Capture the cell that displays the provided text and extract its [x, y] central coordinate. 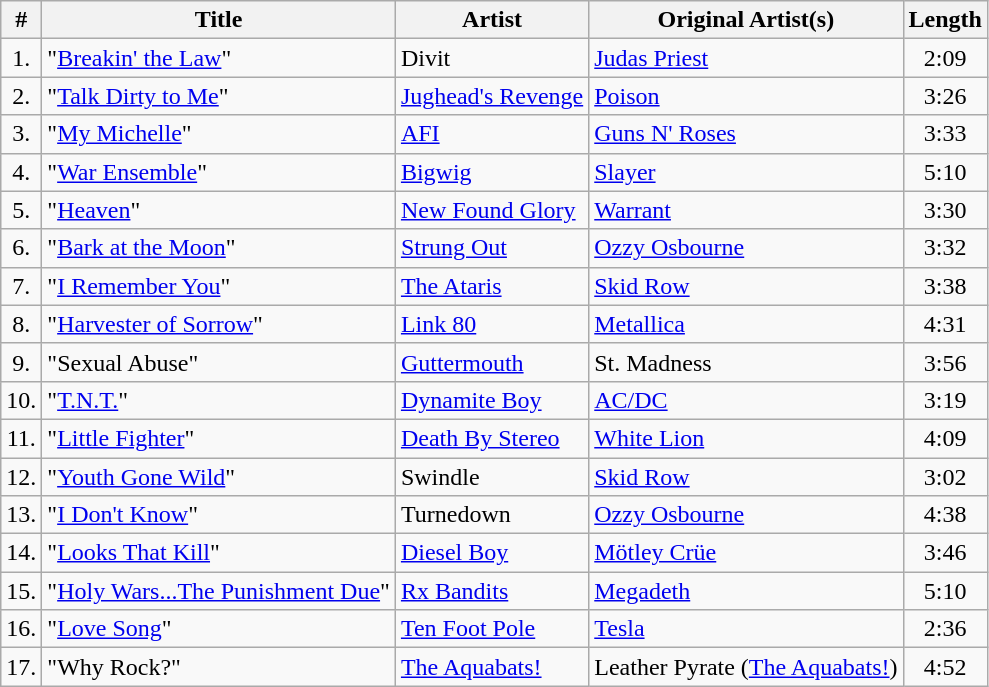
Title [219, 20]
Bigwig [492, 172]
The Aquabats! [492, 667]
St. Madness [746, 362]
Dynamite Boy [492, 400]
Mötley Crüe [746, 553]
"Why Rock?" [219, 667]
9. [22, 362]
4:52 [945, 667]
Diesel Boy [492, 553]
"Sexual Abuse" [219, 362]
13. [22, 515]
"War Ensemble" [219, 172]
Divit [492, 58]
3:46 [945, 553]
10. [22, 400]
4:31 [945, 324]
5. [22, 210]
6. [22, 248]
Ten Foot Pole [492, 629]
Death By Stereo [492, 438]
AC/DC [746, 400]
Original Artist(s) [746, 20]
17. [22, 667]
"Little Fighter" [219, 438]
3:56 [945, 362]
Length [945, 20]
Rx Bandits [492, 591]
Metallica [746, 324]
7. [22, 286]
The Ataris [492, 286]
Judas Priest [746, 58]
Jughead's Revenge [492, 96]
"Heaven" [219, 210]
3:02 [945, 477]
Warrant [746, 210]
"My Michelle" [219, 134]
3:32 [945, 248]
"Holy Wars...The Punishment Due" [219, 591]
3. [22, 134]
"Talk Dirty to Me" [219, 96]
Leather Pyrate (The Aquabats!) [746, 667]
2:09 [945, 58]
16. [22, 629]
"I Remember You" [219, 286]
4. [22, 172]
Link 80 [492, 324]
New Found Glory [492, 210]
White Lion [746, 438]
Swindle [492, 477]
12. [22, 477]
14. [22, 553]
8. [22, 324]
"Youth Gone Wild" [219, 477]
Poison [746, 96]
"Harvester of Sorrow" [219, 324]
# [22, 20]
4:09 [945, 438]
Guns N' Roses [746, 134]
2:36 [945, 629]
AFI [492, 134]
"Breakin' the Law" [219, 58]
Strung Out [492, 248]
Guttermouth [492, 362]
4:38 [945, 515]
3:26 [945, 96]
"T.N.T." [219, 400]
Slayer [746, 172]
3:30 [945, 210]
3:33 [945, 134]
1. [22, 58]
Artist [492, 20]
15. [22, 591]
"Love Song" [219, 629]
Megadeth [746, 591]
11. [22, 438]
2. [22, 96]
"Looks That Kill" [219, 553]
3:19 [945, 400]
"I Don't Know" [219, 515]
3:38 [945, 286]
Turnedown [492, 515]
"Bark at the Moon" [219, 248]
Tesla [746, 629]
